Identify which cell holds the provided text, then report its (x, y) central coordinate. 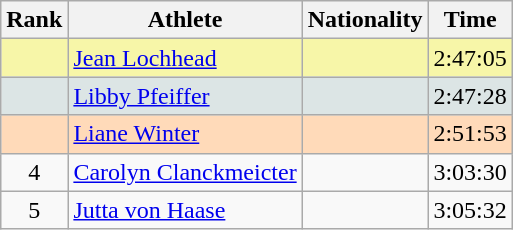
2:51:53 (470, 134)
Nationality (365, 20)
Libby Pfeiffer (185, 96)
Liane Winter (185, 134)
Carolyn Clanckmeicter (185, 172)
3:03:30 (470, 172)
2:47:05 (470, 58)
Jean Lochhead (185, 58)
Time (470, 20)
Rank (34, 20)
Athlete (185, 20)
4 (34, 172)
Jutta von Haase (185, 210)
2:47:28 (470, 96)
3:05:32 (470, 210)
5 (34, 210)
